Return the [X, Y] coordinate for the center point of the cell that contains the specified text.  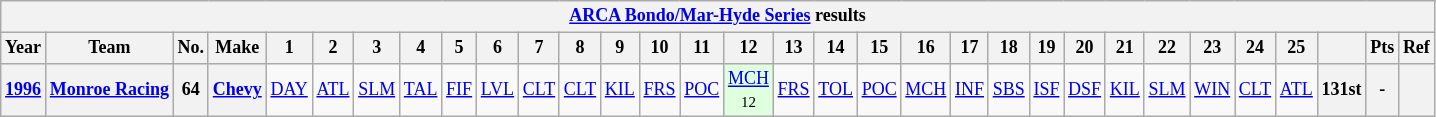
10 [660, 48]
15 [879, 48]
21 [1124, 48]
Make [237, 48]
2 [333, 48]
12 [749, 48]
MCH [926, 90]
TAL [421, 90]
3 [377, 48]
Year [24, 48]
16 [926, 48]
5 [460, 48]
DSF [1085, 90]
14 [836, 48]
FIF [460, 90]
Team [109, 48]
ARCA Bondo/Mar-Hyde Series results [718, 16]
24 [1254, 48]
18 [1008, 48]
17 [970, 48]
19 [1046, 48]
Monroe Racing [109, 90]
64 [190, 90]
ISF [1046, 90]
SBS [1008, 90]
INF [970, 90]
9 [620, 48]
MCH12 [749, 90]
Ref [1417, 48]
20 [1085, 48]
Chevy [237, 90]
- [1382, 90]
131st [1342, 90]
WIN [1212, 90]
1996 [24, 90]
4 [421, 48]
Pts [1382, 48]
LVL [497, 90]
DAY [289, 90]
6 [497, 48]
TOL [836, 90]
13 [794, 48]
11 [702, 48]
No. [190, 48]
1 [289, 48]
7 [538, 48]
22 [1167, 48]
25 [1297, 48]
8 [580, 48]
23 [1212, 48]
